Return the [X, Y] coordinate for the center point of the cell that contains the specified text.  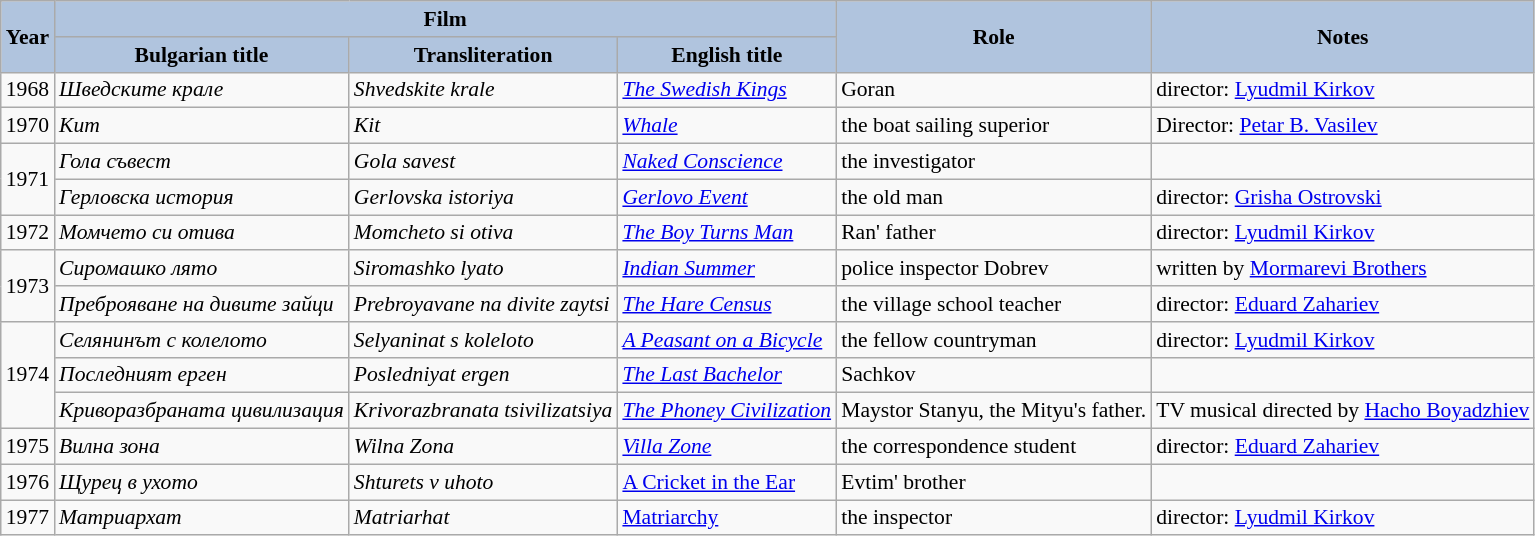
Gola savest [484, 162]
Гола съвест [202, 162]
Maystor Stanyu, the Mityu's father. [994, 411]
police inspector Dobrev [994, 269]
Naked Conscience [726, 162]
the investigator [994, 162]
1973 [28, 286]
The Boy Turns Man [726, 233]
Shvedskite krale [484, 90]
director: Grisha Ostrovski [1342, 197]
Year [28, 36]
Момчето си отива [202, 233]
Sachkov [994, 375]
1976 [28, 482]
Siromashko lyato [484, 269]
Matriarhat [484, 518]
Последният ерген [202, 375]
Шведските крале [202, 90]
Momcheto si otiva [484, 233]
Преброяване на дивите зайци [202, 304]
Селянинът с колелото [202, 340]
Щурец в ухото [202, 482]
Криворазбраната цивилизация [202, 411]
the correspondence student [994, 447]
Director: Petar B. Vasilev [1342, 126]
Wilna Zona [484, 447]
Selyaninat s koleloto [484, 340]
Transliteration [484, 55]
Indian Summer [726, 269]
1975 [28, 447]
1974 [28, 376]
Goran [994, 90]
1977 [28, 518]
Gerlovo Event [726, 197]
Герловска история [202, 197]
Posledniyat ergen [484, 375]
The Last Bachelor [726, 375]
1968 [28, 90]
Prebroyavane na divite zaytsi [484, 304]
TV musical directed by Hacho Boyadzhiev [1342, 411]
the old man [994, 197]
Сиромашко лято [202, 269]
Notes [1342, 36]
English title [726, 55]
Кит [202, 126]
Вилна зона [202, 447]
Matriarchy [726, 518]
the inspector [994, 518]
the village school teacher [994, 304]
the fellow countryman [994, 340]
Ran' father [994, 233]
Role [994, 36]
the boat sailing superior [994, 126]
Villa Zone [726, 447]
Film [445, 19]
A Cricket in the Ear [726, 482]
1970 [28, 126]
Gerlovska istoriya [484, 197]
Whale [726, 126]
Kit [484, 126]
Krivorazbranata tsivilizatsiya [484, 411]
1972 [28, 233]
The Swedish Kings [726, 90]
A Peasant on a Bicycle [726, 340]
Evtim' brother [994, 482]
Shturets v uhoto [484, 482]
The Hare Census [726, 304]
Матриархат [202, 518]
The Phoney Civilization [726, 411]
written by Mormarevi Brothers [1342, 269]
Bulgarian title [202, 55]
1971 [28, 180]
